Search for the cell housing the specified text and yield its [x, y] center coordinate. 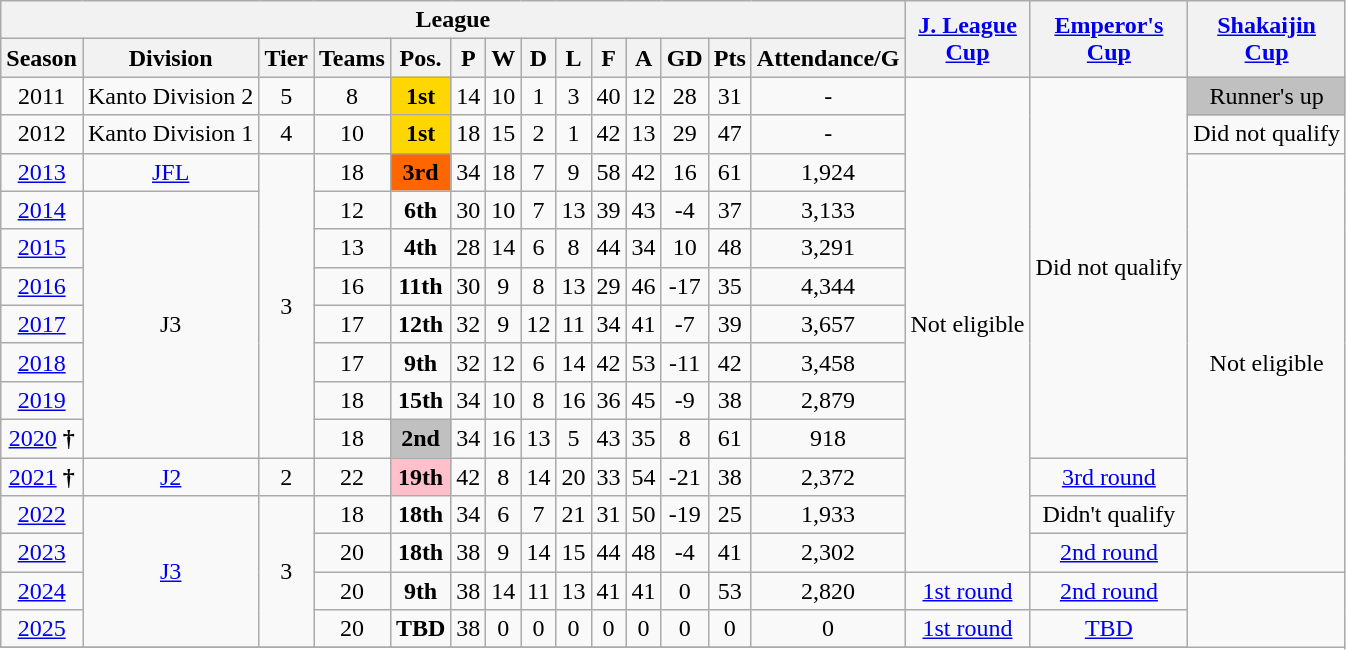
2,820 [828, 591]
19th [420, 477]
46 [644, 286]
-11 [684, 362]
2016 [42, 286]
J. LeagueCup [968, 39]
3rd [420, 172]
JFL [170, 172]
2022 [42, 515]
918 [828, 438]
Runner's up [1267, 96]
Pts [730, 58]
Teams [352, 58]
J2 [170, 477]
1,924 [828, 172]
2nd [420, 438]
3,291 [828, 248]
A [644, 58]
-19 [684, 515]
11th [420, 286]
2,372 [828, 477]
2,302 [828, 553]
21 [574, 515]
-17 [684, 286]
2023 [42, 553]
2011 [42, 96]
Emperor'sCup [1109, 39]
L [574, 58]
2015 [42, 248]
3,657 [828, 324]
Kanto Division 1 [170, 134]
12th [420, 324]
Tier [286, 58]
League [453, 20]
6th [420, 210]
F [608, 58]
50 [644, 515]
2020 † [42, 438]
GD [684, 58]
33 [608, 477]
3,133 [828, 210]
Attendance/G [828, 58]
4th [420, 248]
Division [170, 58]
25 [730, 515]
2012 [42, 134]
40 [608, 96]
Season [42, 58]
2018 [42, 362]
45 [644, 400]
54 [644, 477]
2021 † [42, 477]
3rd round [1109, 477]
58 [608, 172]
2014 [42, 210]
Kanto Division 2 [170, 96]
36 [608, 400]
D [538, 58]
-7 [684, 324]
2025 [42, 629]
-21 [684, 477]
3,458 [828, 362]
47 [730, 134]
ShakaijinCup [1267, 39]
Pos. [420, 58]
2017 [42, 324]
P [468, 58]
22 [352, 477]
4,344 [828, 286]
2024 [42, 591]
-9 [684, 400]
2013 [42, 172]
2,879 [828, 400]
W [504, 58]
1,933 [828, 515]
2019 [42, 400]
4 [286, 134]
Didn't qualify [1109, 515]
37 [730, 210]
15th [420, 400]
